Identify which cell holds the provided text, then report its [x, y] central coordinate. 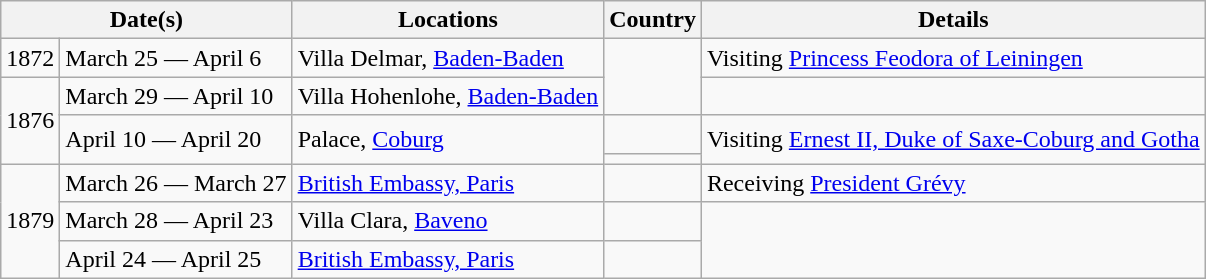
March 28 — April 23 [176, 221]
Details [953, 20]
1879 [30, 221]
Palace, Coburg [448, 140]
Villa Hohenlohe, Baden-Baden [448, 96]
Date(s) [146, 20]
Visiting Princess Feodora of Leiningen [953, 58]
March 25 — April 6 [176, 58]
1876 [30, 120]
Country [653, 20]
Villa Clara, Baveno [448, 221]
1872 [30, 58]
April 10 — April 20 [176, 140]
Receiving President Grévy [953, 183]
Locations [448, 20]
Visiting Ernest II, Duke of Saxe-Coburg and Gotha [953, 140]
March 26 — March 27 [176, 183]
Villa Delmar, Baden-Baden [448, 58]
March 29 — April 10 [176, 96]
April 24 — April 25 [176, 259]
